Capture the cell that displays the provided text and extract its [x, y] central coordinate. 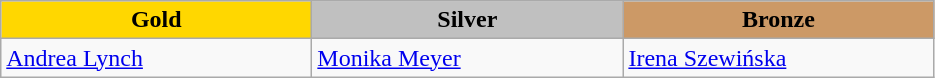
Irena Szewińska [778, 58]
Silver [468, 20]
Monika Meyer [468, 58]
Gold [156, 20]
Bronze [778, 20]
Andrea Lynch [156, 58]
